Return (X, Y) of the center of cell containing provided text 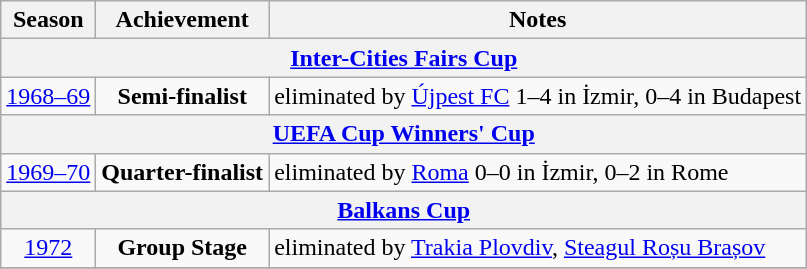
eliminated by Trakia Plovdiv, Steagul Roșu Brașov (538, 248)
Balkans Cup (404, 210)
Inter-Cities Fairs Cup (404, 58)
Group Stage (182, 248)
1969–70 (48, 172)
Achievement (182, 20)
UEFA Cup Winners' Cup (404, 134)
Semi-finalist (182, 96)
eliminated by Újpest FC 1–4 in İzmir, 0–4 in Budapest (538, 96)
Quarter-finalist (182, 172)
Season (48, 20)
eliminated by Roma 0–0 in İzmir, 0–2 in Rome (538, 172)
Notes (538, 20)
1972 (48, 248)
1968–69 (48, 96)
